Pinpoint the cell where the given text exists, returning its (X, Y) midpoint coordinate. 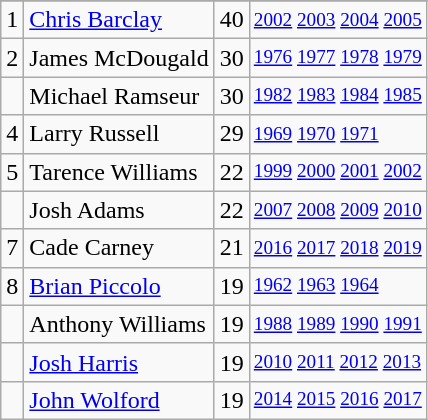
Larry Russell (119, 134)
4 (12, 134)
1969 1970 1971 (338, 134)
Anthony Williams (119, 324)
7 (12, 248)
1988 1989 1990 1991 (338, 324)
1962 1963 1964 (338, 286)
James McDougald (119, 58)
8 (12, 286)
Cade Carney (119, 248)
40 (232, 20)
1982 1983 1984 1985 (338, 96)
2010 2011 2012 2013 (338, 362)
Josh Harris (119, 362)
1 (12, 20)
2007 2008 2009 2010 (338, 210)
2002 2003 2004 2005 (338, 20)
1976 1977 1978 1979 (338, 58)
Tarence Williams (119, 172)
Michael Ramseur (119, 96)
Josh Adams (119, 210)
5 (12, 172)
29 (232, 134)
2016 2017 2018 2019 (338, 248)
Chris Barclay (119, 20)
2014 2015 2016 2017 (338, 400)
21 (232, 248)
Brian Piccolo (119, 286)
John Wolford (119, 400)
1999 2000 2001 2002 (338, 172)
2 (12, 58)
